Locate the cell with the specified text and output its (x, y) center coordinate. 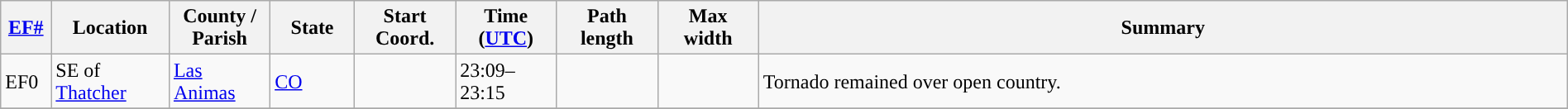
Start Coord. (404, 28)
Path length (607, 28)
State (313, 28)
23:09–23:15 (506, 81)
SE of Thatcher (111, 81)
Las Animas (219, 81)
Tornado remained over open country. (1163, 81)
Summary (1163, 28)
Time (UTC) (506, 28)
EF# (26, 28)
Max width (708, 28)
County / Parish (219, 28)
EF0 (26, 81)
Location (111, 28)
CO (313, 81)
